From the cell containing the given text, extract its center point as (X, Y) coordinate. 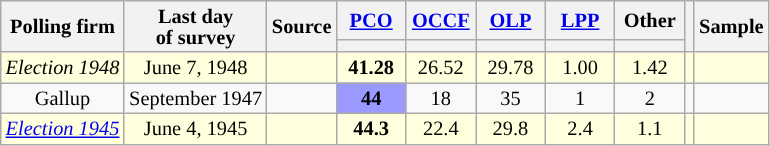
18 (441, 98)
41.28 (371, 68)
June 7, 1948 (196, 68)
September 1947 (196, 98)
Source (302, 26)
OCCF (441, 20)
OLP (511, 20)
Election 1945 (62, 128)
LPP (580, 20)
Sample (731, 26)
1 (580, 98)
1.1 (650, 128)
Last day of survey (196, 26)
35 (511, 98)
29.78 (511, 68)
1.42 (650, 68)
44.3 (371, 128)
1.00 (580, 68)
June 4, 1945 (196, 128)
Election 1948 (62, 68)
2.4 (580, 128)
Other (650, 20)
Gallup (62, 98)
PCO (371, 20)
Polling firm (62, 26)
22.4 (441, 128)
44 (371, 98)
26.52 (441, 68)
29.8 (511, 128)
2 (650, 98)
